Provide the [X, Y] coordinate of the cell's center where the given text is located.  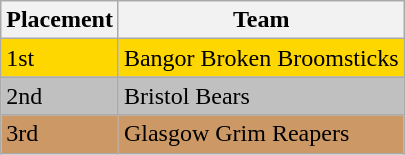
Bristol Bears [261, 96]
2nd [60, 96]
Bangor Broken Broomsticks [261, 58]
1st [60, 58]
Placement [60, 20]
Team [261, 20]
3rd [60, 134]
Glasgow Grim Reapers [261, 134]
